Locate the cell with the specified text and output its (x, y) center coordinate. 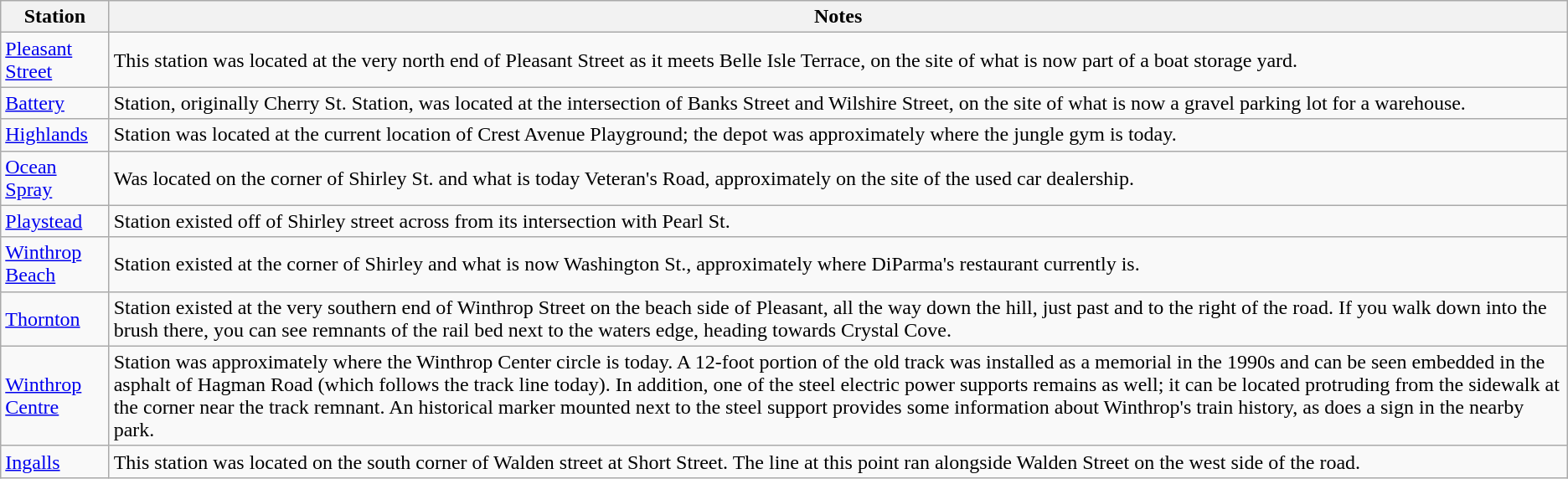
Ocean Spray (55, 178)
Winthrop Beach (55, 265)
Station existed off of Shirley street across from its intersection with Pearl St. (838, 221)
Thornton (55, 318)
Highlands (55, 135)
Playstead (55, 221)
Station (55, 17)
Station existed at the corner of Shirley and what is now Washington St., approximately where DiParma's restaurant currently is. (838, 265)
Station was located at the current location of Crest Avenue Playground; the depot was approximately where the jungle gym is today. (838, 135)
Winthrop Centre (55, 395)
Was located on the corner of Shirley St. and what is today Veteran's Road, approximately on the site of the used car dealership. (838, 178)
Ingalls (55, 461)
Notes (838, 17)
Pleasant Street (55, 60)
Battery (55, 103)
